Capture the cell that displays the provided text and extract its (X, Y) central coordinate. 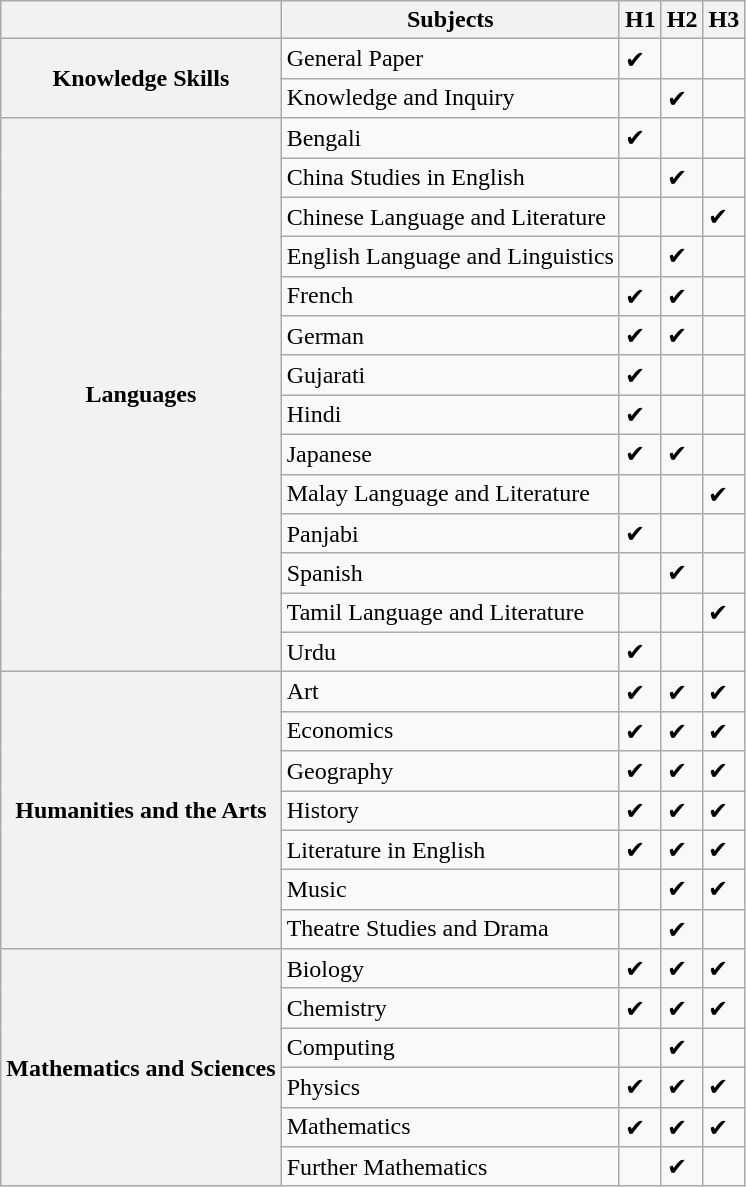
Economics (450, 731)
Languages (141, 395)
Humanities and the Arts (141, 810)
Mathematics and Sciences (141, 1068)
General Paper (450, 59)
Bengali (450, 138)
Literature in English (450, 850)
Theatre Studies and Drama (450, 929)
Further Mathematics (450, 1167)
Urdu (450, 652)
History (450, 810)
Mathematics (450, 1127)
Physics (450, 1087)
Art (450, 692)
Music (450, 890)
Hindi (450, 415)
Knowledge Skills (141, 78)
H2 (682, 20)
Spanish (450, 573)
Knowledge and Inquiry (450, 98)
French (450, 296)
Malay Language and Literature (450, 494)
H1 (640, 20)
Geography (450, 771)
H3 (724, 20)
Chemistry (450, 1008)
Japanese (450, 454)
Panjabi (450, 534)
Biology (450, 969)
Computing (450, 1048)
German (450, 336)
Tamil Language and Literature (450, 613)
Chinese Language and Literature (450, 217)
Gujarati (450, 375)
Subjects (450, 20)
English Language and Linguistics (450, 257)
China Studies in English (450, 178)
